Identify which cell holds the provided text, then report its (X, Y) central coordinate. 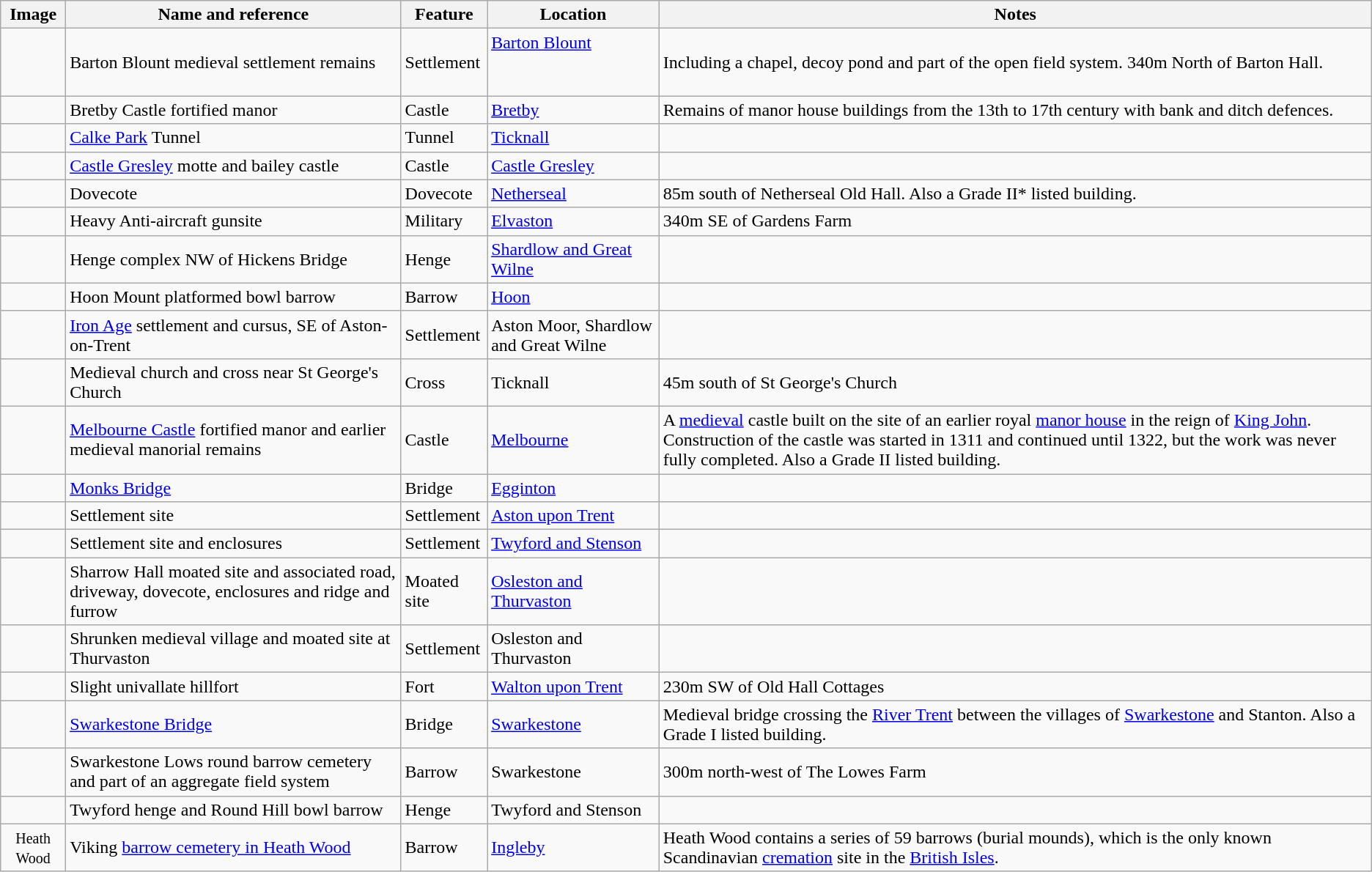
Melbourne (573, 440)
Shrunken medieval village and moated site at Thurvaston (233, 649)
Ingleby (573, 847)
Heath Wood contains a series of 59 barrows (burial mounds), which is the only known Scandinavian cremation site in the British Isles. (1015, 847)
Barton Blount medieval settlement remains (233, 62)
Settlement site and enclosures (233, 544)
Bretby (573, 110)
300m north-west of The Lowes Farm (1015, 772)
Name and reference (233, 15)
Bretby Castle fortified manor (233, 110)
Military (444, 221)
Hoon Mount platformed bowl barrow (233, 297)
Calke Park Tunnel (233, 138)
Hoon (573, 297)
Notes (1015, 15)
Iron Age settlement and cursus, SE of Aston-on-Trent (233, 334)
Feature (444, 15)
Castle Gresley (573, 166)
Aston upon Trent (573, 516)
230m SW of Old Hall Cottages (1015, 687)
Sharrow Hall moated site and associated road, driveway, dovecote, enclosures and ridge and furrow (233, 591)
Swarkestone Lows round barrow cemetery and part of an aggregate field system (233, 772)
Netherseal (573, 193)
Aston Moor, Shardlow and Great Wilne (573, 334)
Fort (444, 687)
45m south of St George's Church (1015, 383)
Shardlow and Great Wilne (573, 259)
Slight univallate hillfort (233, 687)
Viking barrow cemetery in Heath Wood (233, 847)
Twyford henge and Round Hill bowl barrow (233, 810)
Heavy Anti-aircraft gunsite (233, 221)
Heath Wood (34, 847)
Castle Gresley motte and bailey castle (233, 166)
Egginton (573, 487)
Including a chapel, decoy pond and part of the open field system. 340m North of Barton Hall. (1015, 62)
Henge complex NW of Hickens Bridge (233, 259)
340m SE of Gardens Farm (1015, 221)
Tunnel (444, 138)
Medieval church and cross near St George's Church (233, 383)
Settlement site (233, 516)
Elvaston (573, 221)
Swarkestone Bridge (233, 724)
Image (34, 15)
Medieval bridge crossing the River Trent between the villages of Swarkestone and Stanton. Also a Grade I listed building. (1015, 724)
85m south of Netherseal Old Hall. Also a Grade II* listed building. (1015, 193)
Barton Blount (573, 62)
Walton upon Trent (573, 687)
Location (573, 15)
Moated site (444, 591)
Remains of manor house buildings from the 13th to 17th century with bank and ditch defences. (1015, 110)
Cross (444, 383)
Melbourne Castle fortified manor and earlier medieval manorial remains (233, 440)
Monks Bridge (233, 487)
